Find where the given text appears and provide that cell's center as (x, y) coordinate. 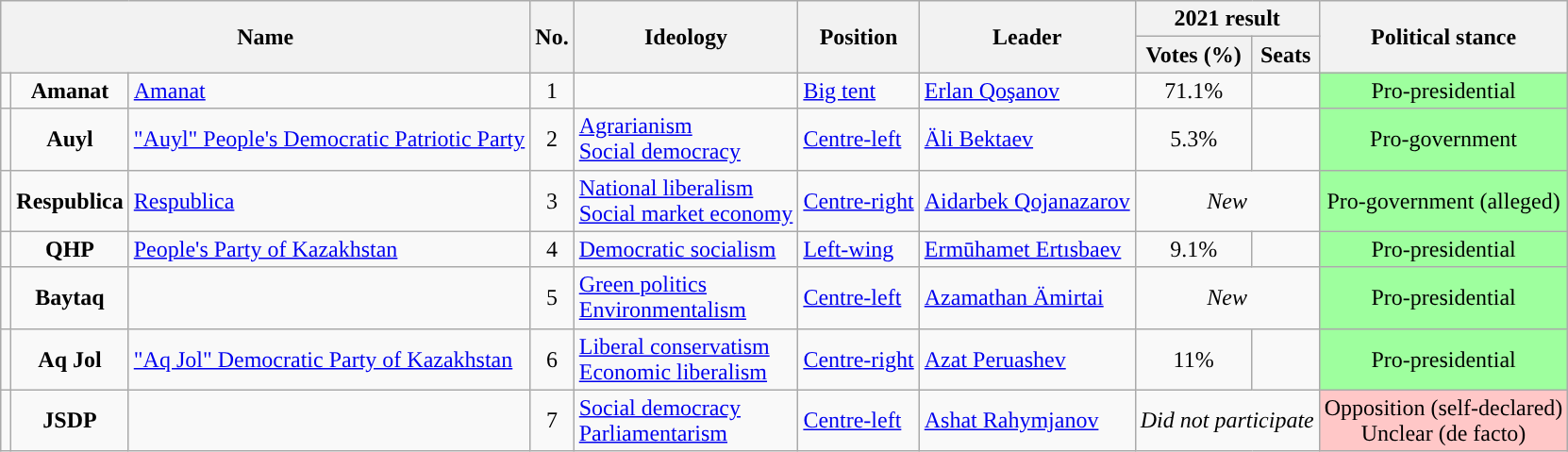
2021 result (1226, 19)
Big tent (859, 91)
No. (552, 37)
Aq Jol (70, 359)
Political stance (1443, 37)
Ideology (686, 37)
Name (266, 37)
7 (552, 421)
National liberalismSocial market economy (686, 200)
9.1% (1193, 249)
Pro-government (alleged) (1443, 200)
Liberal conservatismEconomic liberalism (686, 359)
4 (552, 249)
Pro-government (1443, 140)
QHP (70, 249)
Leader (1026, 37)
People's Party of Kazakhstan (329, 249)
2 (552, 140)
Did not participate (1226, 421)
Votes (%) (1193, 55)
1 (552, 91)
JSDP (70, 421)
Aidarbek Qojanazarov (1026, 200)
5.3% (1193, 140)
Ermūhamet Ertısbaev (1026, 249)
"Auyl" People's Democratic Patriotic Party (329, 140)
Azat Peruashev (1026, 359)
Ashat Rahymjanov (1026, 421)
Seats (1285, 55)
3 (552, 200)
11% (1193, 359)
Äli Bektaev (1026, 140)
Left-wing (859, 249)
71.1% (1193, 91)
5 (552, 298)
"Aq Jol" Democratic Party of Kazakhstan (329, 359)
Position (859, 37)
Opposition (self-declared)Unclear (de facto) (1443, 421)
AgrarianismSocial democracy (686, 140)
6 (552, 359)
Democratic socialism (686, 249)
Green politicsEnvironmentalism (686, 298)
Erlan Qoşanov (1026, 91)
Baytaq (70, 298)
Azamathan Ämirtai (1026, 298)
Social democracyParliamentarism (686, 421)
Auyl (70, 140)
